For the text-containing cell, return its midpoint in (x, y) coordinate format. 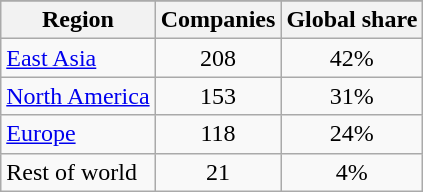
208 (218, 58)
Companies (218, 20)
42% (352, 58)
24% (352, 134)
118 (218, 134)
North America (78, 96)
Global share (352, 20)
21 (218, 172)
Europe (78, 134)
153 (218, 96)
4% (352, 172)
Region (78, 20)
Rest of world (78, 172)
31% (352, 96)
East Asia (78, 58)
